From the cell containing the given text, extract its center point as (X, Y) coordinate. 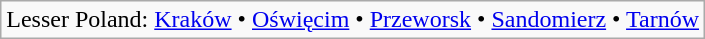
Lesser Poland: Kraków • Oświęcim • Przeworsk • Sandomierz • Tarnów (353, 20)
